Search for the cell housing the specified text and yield its [X, Y] center coordinate. 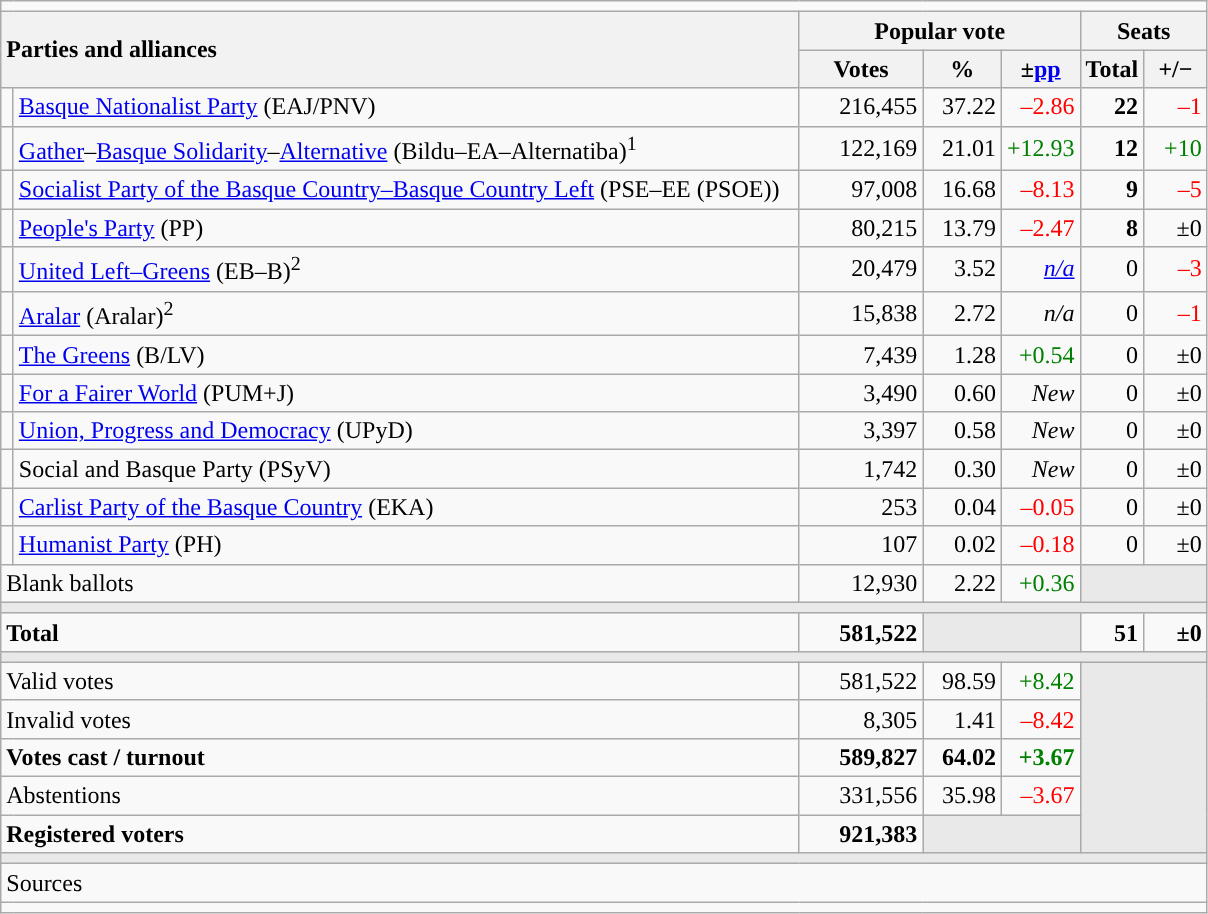
+/− [1176, 69]
1.28 [962, 355]
Basque Nationalist Party (EAJ/PNV) [406, 107]
51 [1112, 632]
253 [861, 507]
35.98 [962, 796]
–0.05 [1040, 507]
Socialist Party of the Basque Country–Basque Country Left (PSE–EE (PSOE)) [406, 190]
–3.67 [1040, 796]
0.02 [962, 545]
2.72 [962, 314]
United Left–Greens (EB–B)2 [406, 270]
–5 [1176, 190]
People's Party (PP) [406, 228]
Valid votes [400, 681]
37.22 [962, 107]
21.01 [962, 148]
331,556 [861, 796]
Carlist Party of the Basque Country (EKA) [406, 507]
Gather–Basque Solidarity–Alternative (Bildu–EA–Alternatiba)1 [406, 148]
±pp [1040, 69]
122,169 [861, 148]
8,305 [861, 719]
+10 [1176, 148]
+3.67 [1040, 758]
921,383 [861, 834]
8 [1112, 228]
–2.86 [1040, 107]
Union, Progress and Democracy (UPyD) [406, 431]
Registered voters [400, 834]
–3 [1176, 270]
% [962, 69]
0.58 [962, 431]
0.60 [962, 393]
16.68 [962, 190]
589,827 [861, 758]
64.02 [962, 758]
107 [861, 545]
12,930 [861, 583]
3,490 [861, 393]
Aralar (Aralar)2 [406, 314]
Sources [604, 883]
+0.36 [1040, 583]
12 [1112, 148]
3,397 [861, 431]
+12.93 [1040, 148]
–0.18 [1040, 545]
80,215 [861, 228]
1,742 [861, 469]
216,455 [861, 107]
Parties and alliances [400, 50]
Votes [861, 69]
–2.47 [1040, 228]
98.59 [962, 681]
22 [1112, 107]
9 [1112, 190]
15,838 [861, 314]
0.30 [962, 469]
97,008 [861, 190]
Humanist Party (PH) [406, 545]
Abstentions [400, 796]
For a Fairer World (PUM+J) [406, 393]
–8.13 [1040, 190]
13.79 [962, 228]
Popular vote [940, 31]
–8.42 [1040, 719]
Blank ballots [400, 583]
2.22 [962, 583]
20,479 [861, 270]
0.04 [962, 507]
Seats [1144, 31]
The Greens (B/LV) [406, 355]
1.41 [962, 719]
Votes cast / turnout [400, 758]
7,439 [861, 355]
Invalid votes [400, 719]
+0.54 [1040, 355]
Social and Basque Party (PSyV) [406, 469]
3.52 [962, 270]
+8.42 [1040, 681]
